Pinpoint the cell where the given text exists, returning its (X, Y) midpoint coordinate. 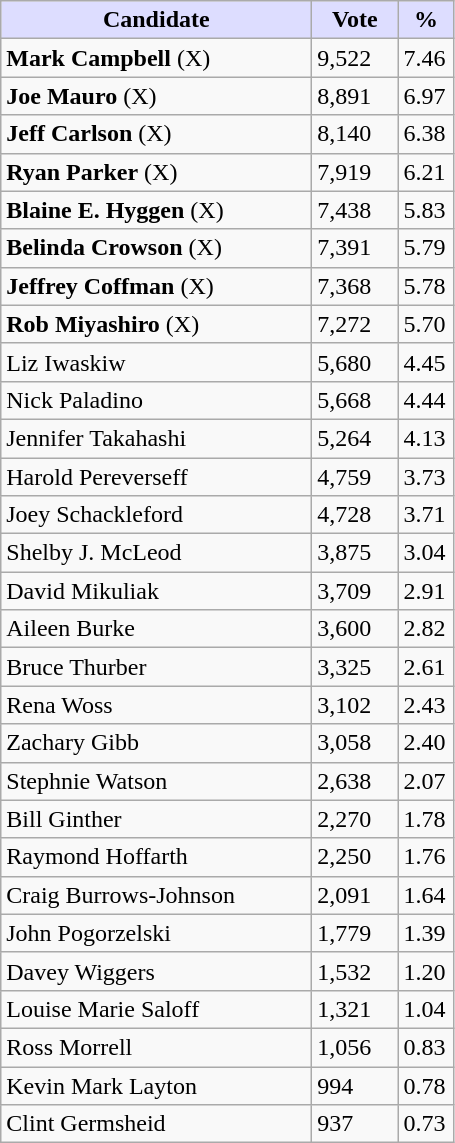
Rob Miyashiro (X) (156, 324)
Ryan Parker (X) (156, 172)
0.78 (426, 1085)
2.40 (426, 743)
1.78 (426, 819)
Mark Campbell (X) (156, 58)
9,522 (355, 58)
4.13 (426, 438)
5.78 (426, 286)
2.61 (426, 667)
6.97 (426, 96)
Jennifer Takahashi (156, 438)
1,532 (355, 971)
2.82 (426, 629)
3,325 (355, 667)
2.43 (426, 705)
Davey Wiggers (156, 971)
Nick Paladino (156, 400)
2,250 (355, 857)
Belinda Crowson (X) (156, 248)
Aileen Burke (156, 629)
Liz Iwaskiw (156, 362)
1,056 (355, 1047)
1,321 (355, 1009)
4.44 (426, 400)
Candidate (156, 20)
7,272 (355, 324)
0.73 (426, 1124)
Bruce Thurber (156, 667)
Louise Marie Saloff (156, 1009)
Craig Burrows-Johnson (156, 895)
937 (355, 1124)
3.73 (426, 477)
Rena Woss (156, 705)
7,368 (355, 286)
3,875 (355, 553)
5.83 (426, 210)
Clint Germsheid (156, 1124)
% (426, 20)
0.83 (426, 1047)
1.04 (426, 1009)
2.07 (426, 781)
Vote (355, 20)
4,728 (355, 515)
5.70 (426, 324)
3,600 (355, 629)
1.20 (426, 971)
Blaine E. Hyggen (X) (156, 210)
3,709 (355, 591)
John Pogorzelski (156, 933)
1.76 (426, 857)
Zachary Gibb (156, 743)
7,391 (355, 248)
Jeff Carlson (X) (156, 134)
994 (355, 1085)
5,668 (355, 400)
1.64 (426, 895)
2,091 (355, 895)
5.79 (426, 248)
3.71 (426, 515)
1,779 (355, 933)
5,264 (355, 438)
7.46 (426, 58)
3,102 (355, 705)
6.38 (426, 134)
David Mikuliak (156, 591)
8,891 (355, 96)
Stephnie Watson (156, 781)
2,270 (355, 819)
4.45 (426, 362)
Harold Pereverseff (156, 477)
4,759 (355, 477)
Kevin Mark Layton (156, 1085)
2.91 (426, 591)
1.39 (426, 933)
Joe Mauro (X) (156, 96)
Jeffrey Coffman (X) (156, 286)
3,058 (355, 743)
2,638 (355, 781)
Bill Ginther (156, 819)
8,140 (355, 134)
Shelby J. McLeod (156, 553)
3.04 (426, 553)
Ross Morrell (156, 1047)
5,680 (355, 362)
7,438 (355, 210)
6.21 (426, 172)
Joey Schackleford (156, 515)
Raymond Hoffarth (156, 857)
7,919 (355, 172)
